Extract the [x, y] coordinate from the center of the cell holding the provided text.  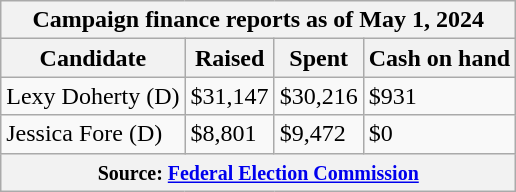
Source: Federal Election Commission [258, 172]
$8,801 [230, 134]
$931 [439, 96]
$31,147 [230, 96]
Campaign finance reports as of May 1, 2024 [258, 20]
$9,472 [318, 134]
Jessica Fore (D) [93, 134]
Spent [318, 58]
Candidate [93, 58]
Lexy Doherty (D) [93, 96]
$30,216 [318, 96]
$0 [439, 134]
Raised [230, 58]
Cash on hand [439, 58]
